Return the [X, Y] coordinate for the center point of the cell that contains the specified text.  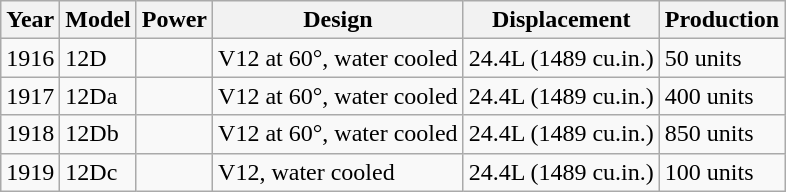
1918 [30, 134]
12Db [98, 134]
100 units [722, 172]
50 units [722, 58]
850 units [722, 134]
Production [722, 20]
1919 [30, 172]
Power [174, 20]
Displacement [561, 20]
400 units [722, 96]
12Dc [98, 172]
Model [98, 20]
12D [98, 58]
1917 [30, 96]
12Da [98, 96]
V12, water cooled [338, 172]
Design [338, 20]
Year [30, 20]
1916 [30, 58]
